Scan for the cell matching the given text and deliver its (x, y) coordinate at center. 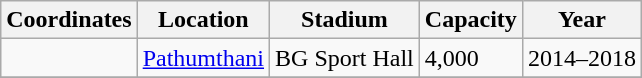
Capacity (470, 20)
BG Sport Hall (345, 58)
Stadium (345, 20)
Location (203, 20)
Pathumthani (203, 58)
4,000 (470, 58)
2014–2018 (582, 58)
Coordinates (69, 20)
Year (582, 20)
